Identify which cell holds the provided text, then report its [x, y] central coordinate. 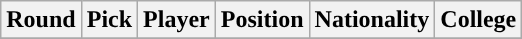
Pick [109, 20]
Player [177, 20]
College [478, 20]
Round [41, 20]
Nationality [372, 20]
Position [262, 20]
